Return [X, Y] of the center of cell containing provided text 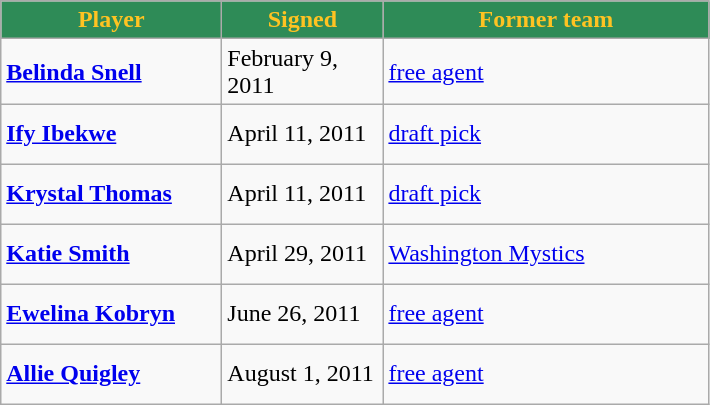
Ify Ibekwe [112, 134]
Allie Quigley [112, 374]
Signed [302, 20]
Belinda Snell [112, 72]
Krystal Thomas [112, 194]
August 1, 2011 [302, 374]
Ewelina Kobryn [112, 314]
Katie Smith [112, 254]
April 29, 2011 [302, 254]
Washington Mystics [546, 254]
June 26, 2011 [302, 314]
February 9, 2011 [302, 72]
Former team [546, 20]
Player [112, 20]
